Detect which cell encompasses the target text, then output its (x, y) center coordinate. 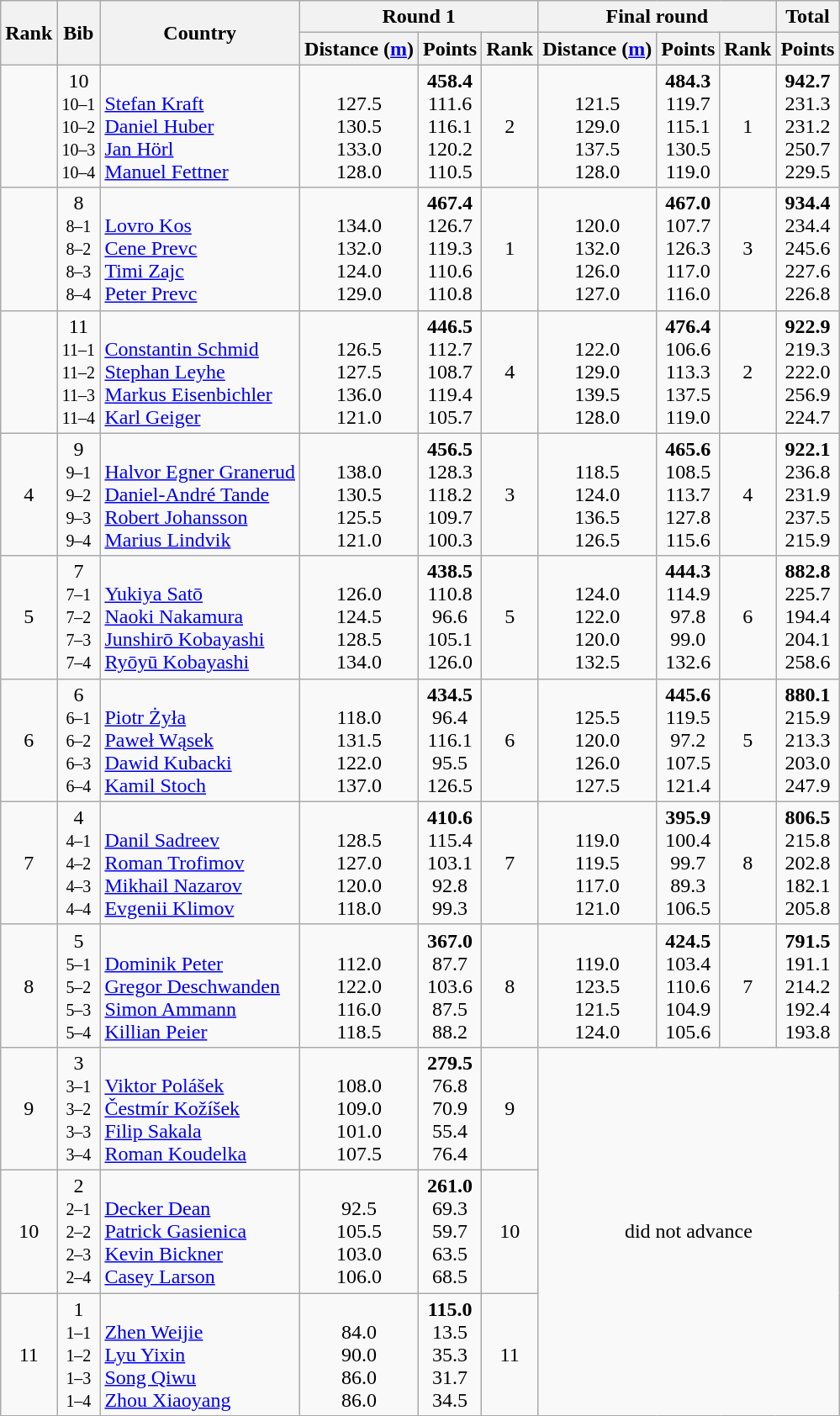
Decker DeanPatrick GasienicaKevin BicknerCasey Larson (200, 1231)
Danil SadreevRoman TrofimovMikhail NazarovEvgenii Klimov (200, 863)
121.5129.0137.5128.0 (597, 126)
126.0124.5128.5134.0 (360, 617)
118.0131.5122.0137.0 (360, 740)
Bib (79, 33)
127.5130.5133.0128.0 (360, 126)
445.6119.597.2107.5121.4 (688, 740)
395.9100.499.789.3106.5 (688, 863)
465.6108.5113.7127.8115.6 (688, 494)
Round 1 (419, 17)
126.5127.5136.0121.0 (360, 372)
112.0122.0116.0118.5 (360, 985)
Viktor PolášekČestmír KožíšekFilip SakalaRoman Koudelka (200, 1108)
119.0123.5121.5124.0 (597, 985)
424.5103.4110.6104.9105.6 (688, 985)
120.0132.0126.0127.0 (597, 249)
did not advance (689, 1231)
1111–111–211–311–4 (79, 372)
Stefan KraftDaniel HuberJan HörlManuel Fettner (200, 126)
99–19–29–39–4 (79, 494)
467.4126.7119.3110.6110.8 (451, 249)
484.3119.7115.1130.5119.0 (688, 126)
934.4234.4245.6227.6226.8 (807, 249)
Zhen WeijieLyu YixinSong QiwuZhou Xiaoyang (200, 1355)
Dominik PeterGregor DeschwandenSimon AmmannKillian Peier (200, 985)
88–18–28–38–4 (79, 249)
791.5191.1214.2192.4193.8 (807, 985)
Country (200, 33)
84.090.086.086.0 (360, 1355)
128.5127.0120.0118.0 (360, 863)
438.5110.896.6105.1126.0 (451, 617)
108.0109.0101.0107.5 (360, 1108)
122.0129.0139.5128.0 (597, 372)
55–15–25–35–4 (79, 985)
458.4111.6116.1120.2110.5 (451, 126)
44–14–24–34–4 (79, 863)
Total (807, 17)
Lovro KosCene PrevcTimi ZajcPeter Prevc (200, 249)
456.5128.3118.2109.7100.3 (451, 494)
11–11–21–31–4 (79, 1355)
138.0130.5125.5121.0 (360, 494)
806.5215.8202.8182.1205.8 (807, 863)
118.5124.0136.5126.5 (597, 494)
Yukiya SatōNaoki NakamuraJunshirō KobayashiRyōyū Kobayashi (200, 617)
115.013.535.331.734.5 (451, 1355)
Piotr ŻyłaPaweł WąsekDawid KubackiKamil Stoch (200, 740)
467.0107.7126.3117.0116.0 (688, 249)
942.7231.3231.2250.7229.5 (807, 126)
446.5112.7108.7119.4105.7 (451, 372)
66–16–26–36–4 (79, 740)
880.1215.9213.3203.0247.9 (807, 740)
Final round (658, 17)
261.069.359.763.568.5 (451, 1231)
Halvor Egner GranerudDaniel-André TandeRobert JohanssonMarius Lindvik (200, 494)
119.0119.5117.0121.0 (597, 863)
444.3114.997.899.0132.6 (688, 617)
882.8225.7194.4204.1258.6 (807, 617)
77–17–27–37–4 (79, 617)
922.1236.8231.9237.5215.9 (807, 494)
279.576.870.955.476.4 (451, 1108)
124.0122.0120.0132.5 (597, 617)
134.0132.0124.0129.0 (360, 249)
22–12–22–32–4 (79, 1231)
33–13–23–33–4 (79, 1108)
434.596.4116.195.5126.5 (451, 740)
410.6115.4103.192.899.3 (451, 863)
125.5120.0126.0127.5 (597, 740)
367.087.7103.687.588.2 (451, 985)
1010–110–210–310–4 (79, 126)
Constantin SchmidStephan LeyheMarkus EisenbichlerKarl Geiger (200, 372)
92.5105.5103.0106.0 (360, 1231)
922.9219.3222.0256.9224.7 (807, 372)
476.4106.6113.3137.5119.0 (688, 372)
